Capture the cell that displays the provided text and extract its (x, y) central coordinate. 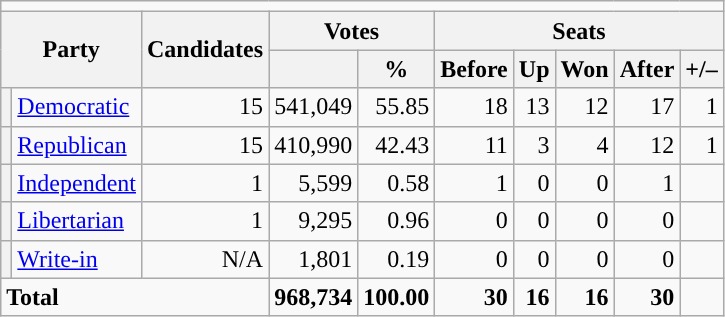
After (647, 69)
+/– (702, 69)
Before (474, 69)
Votes (352, 31)
410,990 (314, 145)
Candidates (204, 50)
% (396, 69)
968,734 (314, 297)
Seats (580, 31)
Up (534, 69)
0.58 (396, 183)
18 (474, 107)
17 (647, 107)
11 (474, 145)
Independent (77, 183)
Won (584, 69)
9,295 (314, 221)
13 (534, 107)
4 (584, 145)
100.00 (396, 297)
55.85 (396, 107)
5,599 (314, 183)
541,049 (314, 107)
0.19 (396, 259)
Democratic (77, 107)
Total (135, 297)
Write-in (77, 259)
Republican (77, 145)
Party (72, 50)
42.43 (396, 145)
3 (534, 145)
0.96 (396, 221)
Libertarian (77, 221)
1,801 (314, 259)
N/A (204, 259)
